Extract the (x, y) coordinate from the center of the cell holding the provided text.  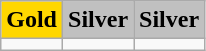
Gold (32, 20)
